Pinpoint the cell where the given text exists, returning its (x, y) midpoint coordinate. 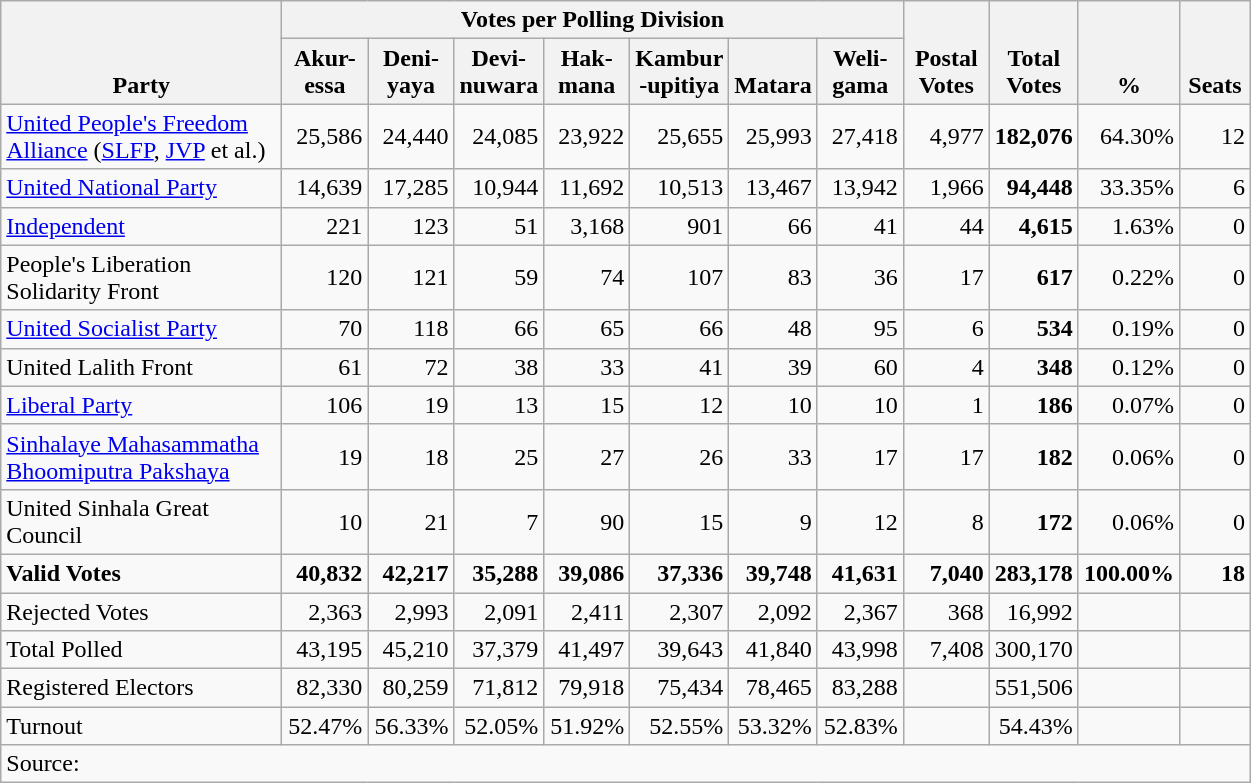
64.30% (1128, 136)
121 (411, 278)
52.55% (680, 726)
80,259 (411, 688)
90 (587, 522)
42,217 (411, 573)
37,379 (499, 650)
United National Party (142, 188)
Total Votes (1034, 52)
25,993 (773, 136)
39,748 (773, 573)
83,288 (860, 688)
56.33% (411, 726)
2,363 (325, 611)
75,434 (680, 688)
41,840 (773, 650)
40,832 (325, 573)
% (1128, 52)
Seats (1214, 52)
United Sinhala Great Council (142, 522)
1.63% (1128, 226)
2,091 (499, 611)
41,497 (587, 650)
118 (411, 329)
Rejected Votes (142, 611)
60 (860, 367)
106 (325, 405)
17,285 (411, 188)
54.43% (1034, 726)
21 (411, 522)
8 (946, 522)
368 (946, 611)
51.92% (587, 726)
7,040 (946, 573)
27 (587, 456)
PostalVotes (946, 52)
Source: (626, 764)
0.12% (1128, 367)
72 (411, 367)
83 (773, 278)
2,307 (680, 611)
Turnout (142, 726)
25,586 (325, 136)
348 (1034, 367)
0.07% (1128, 405)
33.35% (1128, 188)
39 (773, 367)
Matara (773, 72)
182 (1034, 456)
4,615 (1034, 226)
79,918 (587, 688)
51 (499, 226)
78,465 (773, 688)
United People's Freedom Alliance (SLFP, JVP et al.) (142, 136)
71,812 (499, 688)
120 (325, 278)
Deni-yaya (411, 72)
2,993 (411, 611)
Valid Votes (142, 573)
300,170 (1034, 650)
11,692 (587, 188)
70 (325, 329)
2,411 (587, 611)
Total Polled (142, 650)
Kambur-upitiya (680, 72)
53.32% (773, 726)
People's Liberation Solidarity Front (142, 278)
0.19% (1128, 329)
Akur-essa (325, 72)
551,506 (1034, 688)
52.47% (325, 726)
24,085 (499, 136)
172 (1034, 522)
41,631 (860, 573)
16,992 (1034, 611)
2,092 (773, 611)
1,966 (946, 188)
Votes per Polling Division (592, 20)
44 (946, 226)
283,178 (1034, 573)
10,513 (680, 188)
59 (499, 278)
10,944 (499, 188)
2,367 (860, 611)
182,076 (1034, 136)
52.05% (499, 726)
13 (499, 405)
9 (773, 522)
Independent (142, 226)
14,639 (325, 188)
1 (946, 405)
617 (1034, 278)
123 (411, 226)
94,448 (1034, 188)
38 (499, 367)
35,288 (499, 573)
186 (1034, 405)
534 (1034, 329)
3,168 (587, 226)
100.00% (1128, 573)
25 (499, 456)
4 (946, 367)
82,330 (325, 688)
27,418 (860, 136)
United Lalith Front (142, 367)
43,195 (325, 650)
61 (325, 367)
Hak-mana (587, 72)
43,998 (860, 650)
Party (142, 52)
39,086 (587, 573)
48 (773, 329)
Devi-nuwara (499, 72)
36 (860, 278)
901 (680, 226)
Sinhalaye Mahasammatha Bhoomiputra Pakshaya (142, 456)
65 (587, 329)
0.22% (1128, 278)
74 (587, 278)
107 (680, 278)
23,922 (587, 136)
Weli-gama (860, 72)
7,408 (946, 650)
37,336 (680, 573)
4,977 (946, 136)
39,643 (680, 650)
25,655 (680, 136)
221 (325, 226)
United Socialist Party (142, 329)
45,210 (411, 650)
13,942 (860, 188)
Registered Electors (142, 688)
26 (680, 456)
52.83% (860, 726)
7 (499, 522)
95 (860, 329)
24,440 (411, 136)
Liberal Party (142, 405)
13,467 (773, 188)
